Locate the cell with the specified text and output its [x, y] center coordinate. 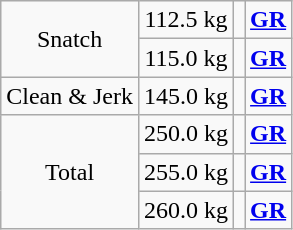
260.0 kg [186, 210]
Total [70, 172]
250.0 kg [186, 134]
112.5 kg [186, 20]
Snatch [70, 39]
145.0 kg [186, 96]
255.0 kg [186, 172]
Clean & Jerk [70, 96]
115.0 kg [186, 58]
